Detect which cell encompasses the target text, then output its [X, Y] center coordinate. 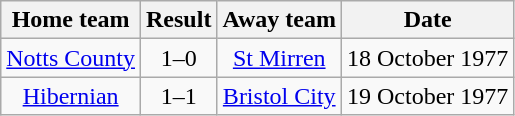
18 October 1977 [428, 58]
Hibernian [71, 96]
Notts County [71, 58]
Bristol City [280, 96]
1–1 [179, 96]
St Mirren [280, 58]
Date [428, 20]
Result [179, 20]
Away team [280, 20]
1–0 [179, 58]
Home team [71, 20]
19 October 1977 [428, 96]
